Extract the [x, y] coordinate from the center of the cell holding the provided text.  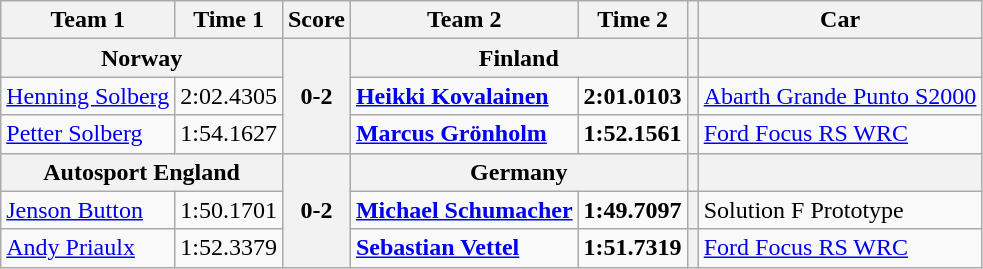
Andy Priaulx [88, 248]
2:02.4305 [229, 96]
Henning Solberg [88, 96]
Norway [142, 58]
Marcus Grönholm [464, 134]
2:01.0103 [632, 96]
Heikki Kovalainen [464, 96]
Sebastian Vettel [464, 248]
Time 2 [632, 20]
1:54.1627 [229, 134]
1:49.7097 [632, 210]
Score [316, 20]
Jenson Button [88, 210]
Team 1 [88, 20]
Team 2 [464, 20]
1:51.7319 [632, 248]
Michael Schumacher [464, 210]
1:50.1701 [229, 210]
Solution F Prototype [840, 210]
Finland [518, 58]
Car [840, 20]
1:52.3379 [229, 248]
Petter Solberg [88, 134]
Time 1 [229, 20]
1:52.1561 [632, 134]
Abarth Grande Punto S2000 [840, 96]
Autosport England [142, 172]
Germany [518, 172]
